Identify which cell holds the provided text, then report its (x, y) central coordinate. 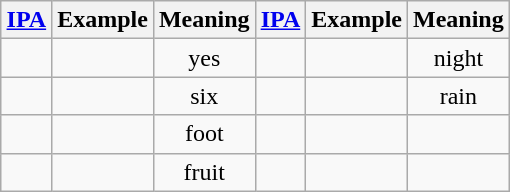
fruit (204, 172)
foot (204, 134)
rain (459, 96)
yes (204, 58)
night (459, 58)
six (204, 96)
